Extract the (x, y) coordinate from the center of the cell holding the provided text.  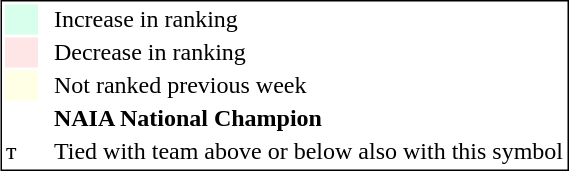
Increase in ranking (308, 19)
Decrease in ranking (308, 53)
т (20, 151)
NAIA National Champion (308, 119)
Not ranked previous week (308, 85)
Tied with team above or below also with this symbol (308, 151)
